Provide the (X, Y) coordinate of the cell's center where the given text is located.  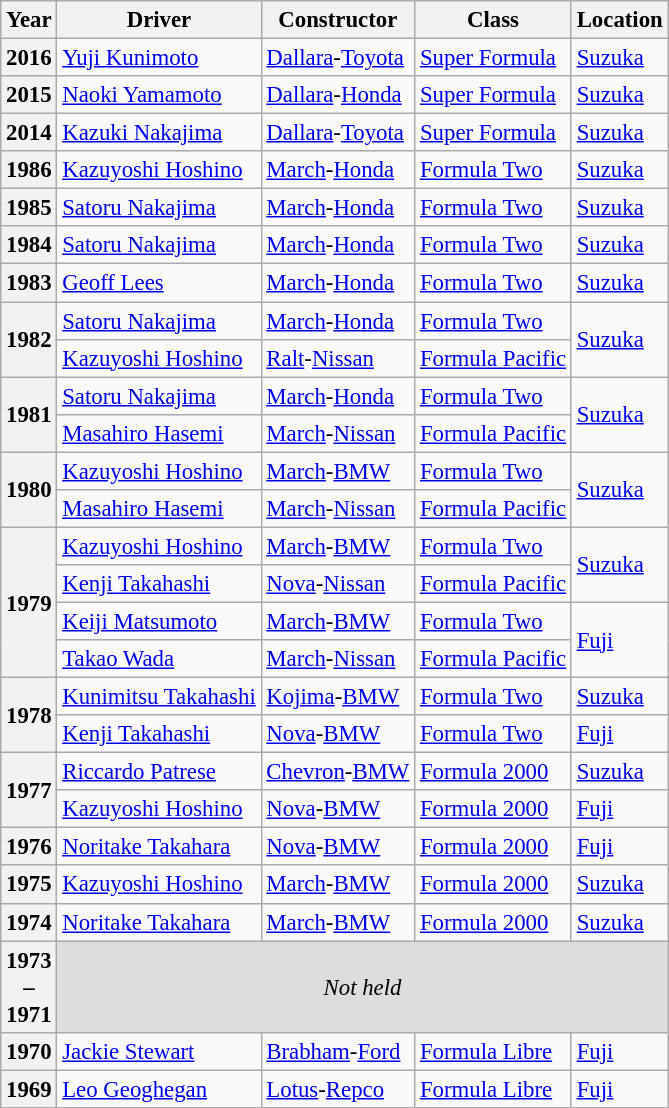
1982 (29, 340)
2016 (29, 58)
1981 (29, 414)
Location (620, 20)
Naoki Yamamoto (159, 95)
Lotus-Repco (338, 1089)
Ralt-Nissan (338, 358)
1985 (29, 208)
Kazuki Nakajima (159, 133)
Jackie Stewart (159, 1051)
Not held (362, 987)
1973–1971 (29, 987)
1980 (29, 490)
Yuji Kunimoto (159, 58)
1979 (29, 602)
2014 (29, 133)
1984 (29, 245)
Keiji Matsumoto (159, 621)
1977 (29, 790)
Dallara-Honda (338, 95)
1986 (29, 170)
1974 (29, 922)
Brabham-Ford (338, 1051)
1983 (29, 283)
Kojima-BMW (338, 697)
Driver (159, 20)
Class (494, 20)
2015 (29, 95)
Year (29, 20)
1978 (29, 716)
Geoff Lees (159, 283)
Riccardo Patrese (159, 772)
Constructor (338, 20)
1976 (29, 847)
Leo Geoghegan (159, 1089)
1975 (29, 885)
Nova-Nissan (338, 584)
Chevron-BMW (338, 772)
1969 (29, 1089)
1970 (29, 1051)
Takao Wada (159, 659)
Kunimitsu Takahashi (159, 697)
